Return (x, y) of the center of cell containing provided text 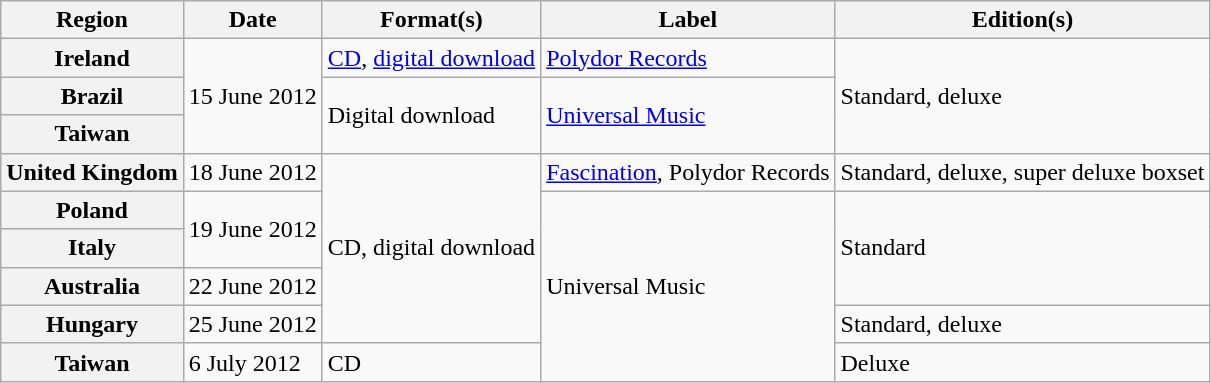
Standard, deluxe, super deluxe boxset (1022, 172)
19 June 2012 (252, 229)
Label (688, 20)
Date (252, 20)
Italy (92, 248)
18 June 2012 (252, 172)
CD (431, 362)
22 June 2012 (252, 286)
Digital download (431, 115)
Polydor Records (688, 58)
United Kingdom (92, 172)
Australia (92, 286)
Ireland (92, 58)
Brazil (92, 96)
Poland (92, 210)
6 July 2012 (252, 362)
Format(s) (431, 20)
25 June 2012 (252, 324)
Hungary (92, 324)
Deluxe (1022, 362)
Region (92, 20)
15 June 2012 (252, 96)
Standard (1022, 248)
Edition(s) (1022, 20)
Fascination, Polydor Records (688, 172)
